Determine the [X, Y] coordinate at the center of the cell enclosing the given text.  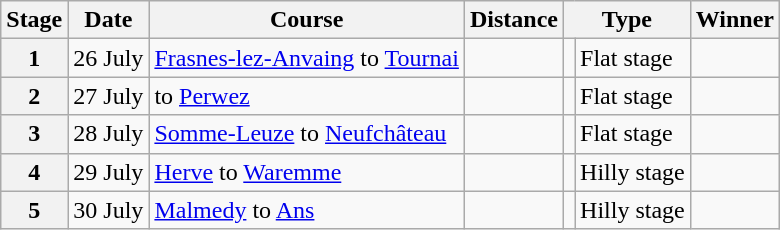
5 [34, 210]
to Perwez [307, 96]
Herve to Waremme [307, 172]
4 [34, 172]
Frasnes-lez-Anvaing to Tournai [307, 58]
Malmedy to Ans [307, 210]
Date [108, 20]
1 [34, 58]
26 July [108, 58]
29 July [108, 172]
Course [307, 20]
Winner [734, 20]
28 July [108, 134]
Stage [34, 20]
Type [626, 20]
30 July [108, 210]
27 July [108, 96]
3 [34, 134]
2 [34, 96]
Distance [514, 20]
Somme-Leuze to Neufchâteau [307, 134]
